For the text-containing cell, return its midpoint in [X, Y] coordinate format. 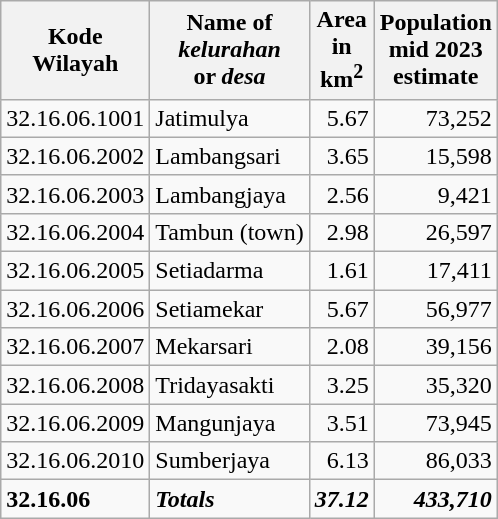
32.16.06.2005 [76, 271]
9,421 [436, 194]
37.12 [342, 499]
Name of kelurahan or desa [230, 50]
Setiadarma [230, 271]
Tridayasakti [230, 385]
6.13 [342, 461]
73,945 [436, 423]
Tambun (town) [230, 232]
Area in km2 [342, 50]
Jatimulya [230, 118]
Totals [230, 499]
73,252 [436, 118]
2.56 [342, 194]
433,710 [436, 499]
56,977 [436, 309]
15,598 [436, 156]
2.98 [342, 232]
35,320 [436, 385]
Kode Wilayah [76, 50]
Mangunjaya [230, 423]
17,411 [436, 271]
32.16.06.2004 [76, 232]
32.16.06.2008 [76, 385]
1.61 [342, 271]
39,156 [436, 347]
32.16.06.2009 [76, 423]
Populationmid 2023estimate [436, 50]
3.51 [342, 423]
32.16.06 [76, 499]
2.08 [342, 347]
Setiamekar [230, 309]
3.25 [342, 385]
26,597 [436, 232]
Lambangjaya [230, 194]
32.16.06.2003 [76, 194]
32.16.06.2006 [76, 309]
32.16.06.2002 [76, 156]
32.16.06.2007 [76, 347]
32.16.06.2010 [76, 461]
Mekarsari [230, 347]
Sumberjaya [230, 461]
Lambangsari [230, 156]
3.65 [342, 156]
32.16.06.1001 [76, 118]
86,033 [436, 461]
